Find where the given text appears and provide that cell's center as (X, Y) coordinate. 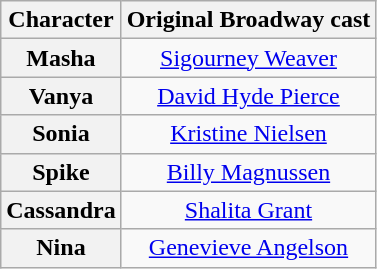
Shalita Grant (248, 210)
Cassandra (61, 210)
Character (61, 20)
Genevieve Angelson (248, 248)
Nina (61, 248)
Sigourney Weaver (248, 58)
Original Broadway cast (248, 20)
Spike (61, 172)
Masha (61, 58)
Vanya (61, 96)
Billy Magnussen (248, 172)
Kristine Nielsen (248, 134)
Sonia (61, 134)
David Hyde Pierce (248, 96)
